Locate the cell with the specified text and output its (x, y) center coordinate. 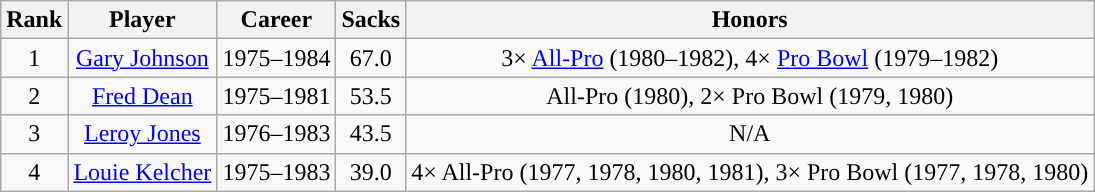
2 (34, 96)
39.0 (371, 172)
Honors (750, 20)
67.0 (371, 58)
43.5 (371, 134)
All-Pro (1980), 2× Pro Bowl (1979, 1980) (750, 96)
1975–1981 (276, 96)
1976–1983 (276, 134)
1975–1984 (276, 58)
Gary Johnson (142, 58)
53.5 (371, 96)
4 (34, 172)
Leroy Jones (142, 134)
Louie Kelcher (142, 172)
4× All-Pro (1977, 1978, 1980, 1981), 3× Pro Bowl (1977, 1978, 1980) (750, 172)
3 (34, 134)
1975–1983 (276, 172)
N/A (750, 134)
Fred Dean (142, 96)
1 (34, 58)
Rank (34, 20)
Player (142, 20)
Career (276, 20)
3× All-Pro (1980–1982), 4× Pro Bowl (1979–1982) (750, 58)
Sacks (371, 20)
